Provide the (X, Y) coordinate of the cell's center where the given text is located.  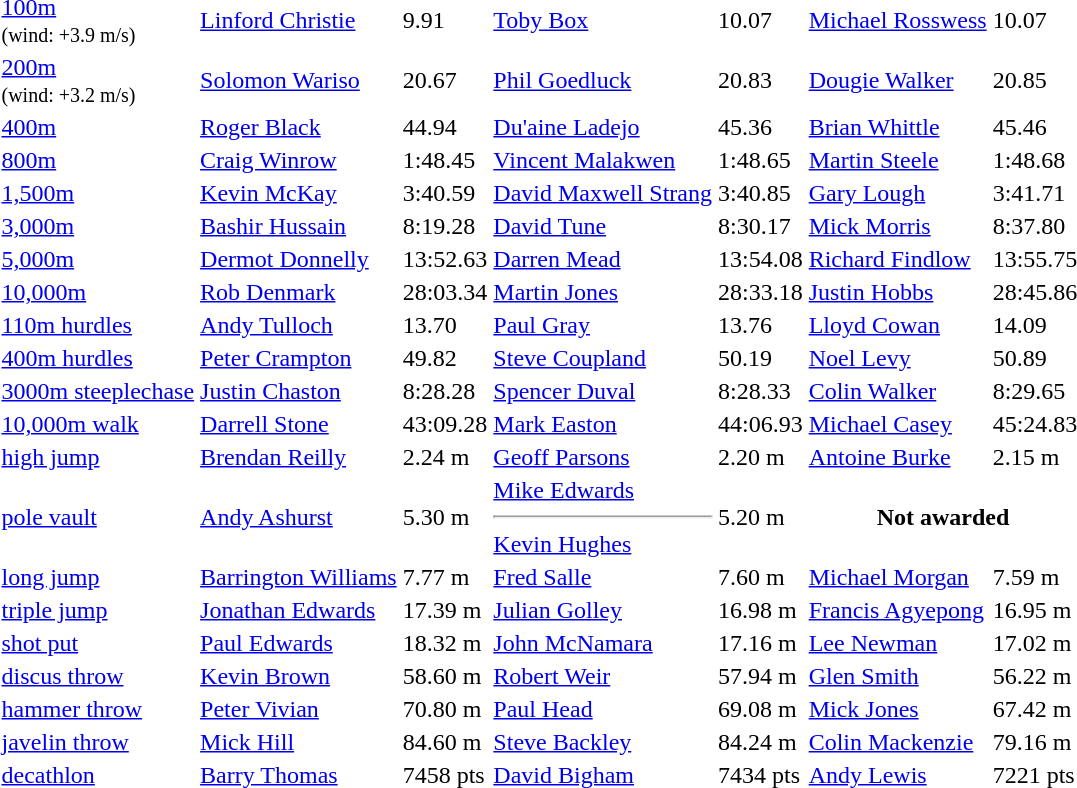
20.83 (760, 80)
long jump (98, 577)
Solomon Wariso (299, 80)
Mick Morris (898, 226)
8:19.28 (445, 226)
Peter Crampton (299, 358)
1,500m (98, 193)
Martin Steele (898, 160)
discus throw (98, 676)
Noel Levy (898, 358)
pole vault (98, 517)
Vincent Malakwen (603, 160)
28:03.34 (445, 292)
44.94 (445, 127)
shot put (98, 643)
Michael Morgan (898, 577)
17.39 m (445, 610)
Steve Coupland (603, 358)
43:09.28 (445, 424)
84.24 m (760, 742)
10,000m walk (98, 424)
1:48.45 (445, 160)
44:06.93 (760, 424)
Andy Tulloch (299, 325)
John McNamara (603, 643)
Peter Vivian (299, 709)
800m (98, 160)
7.77 m (445, 577)
200m(wind: +3.2 m/s) (98, 80)
Michael Casey (898, 424)
13.70 (445, 325)
Robert Weir (603, 676)
50.19 (760, 358)
5.30 m (445, 517)
17.16 m (760, 643)
Phil Goedluck (603, 80)
triple jump (98, 610)
10,000m (98, 292)
Du'aine Ladejo (603, 127)
Mark Easton (603, 424)
Colin Mackenzie (898, 742)
Antoine Burke (898, 457)
Mick Jones (898, 709)
Glen Smith (898, 676)
Mick Hill (299, 742)
Jonathan Edwards (299, 610)
Gary Lough (898, 193)
Rob Denmark (299, 292)
8:28.28 (445, 391)
3000m steeplechase (98, 391)
Darren Mead (603, 259)
Craig Winrow (299, 160)
Bashir Hussain (299, 226)
20.67 (445, 80)
Mike EdwardsKevin Hughes (603, 517)
13.76 (760, 325)
8:30.17 (760, 226)
Richard Findlow (898, 259)
Fred Salle (603, 577)
David Maxwell Strang (603, 193)
70.80 m (445, 709)
Kevin Brown (299, 676)
Dougie Walker (898, 80)
2.24 m (445, 457)
Brian Whittle (898, 127)
5.20 m (760, 517)
Lloyd Cowan (898, 325)
110m hurdles (98, 325)
Julian Golley (603, 610)
Roger Black (299, 127)
8:28.33 (760, 391)
Spencer Duval (603, 391)
Justin Hobbs (898, 292)
3:40.59 (445, 193)
Brendan Reilly (299, 457)
1:48.65 (760, 160)
7.60 m (760, 577)
Francis Agyepong (898, 610)
28:33.18 (760, 292)
Steve Backley (603, 742)
Dermot Donnelly (299, 259)
58.60 m (445, 676)
13:54.08 (760, 259)
3,000m (98, 226)
Kevin McKay (299, 193)
Geoff Parsons (603, 457)
Colin Walker (898, 391)
18.32 m (445, 643)
Paul Head (603, 709)
13:52.63 (445, 259)
Martin Jones (603, 292)
84.60 m (445, 742)
69.08 m (760, 709)
5,000m (98, 259)
57.94 m (760, 676)
3:40.85 (760, 193)
hammer throw (98, 709)
400m hurdles (98, 358)
49.82 (445, 358)
David Tune (603, 226)
Andy Ashurst (299, 517)
Paul Edwards (299, 643)
Justin Chaston (299, 391)
2.20 m (760, 457)
high jump (98, 457)
400m (98, 127)
Barrington Williams (299, 577)
Darrell Stone (299, 424)
Paul Gray (603, 325)
45.36 (760, 127)
Lee Newman (898, 643)
16.98 m (760, 610)
javelin throw (98, 742)
